Return the (X, Y) coordinate for the center point of the cell that contains the specified text.  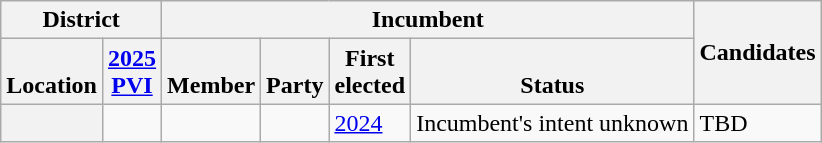
2024 (370, 123)
Location (52, 72)
Status (552, 72)
Incumbent (428, 20)
Incumbent's intent unknown (552, 123)
TBD (758, 123)
2025PVI (132, 72)
Member (212, 72)
Firstelected (370, 72)
Party (295, 72)
District (82, 20)
Candidates (758, 52)
